Determine the (x, y) coordinate at the center of the cell enclosing the given text.  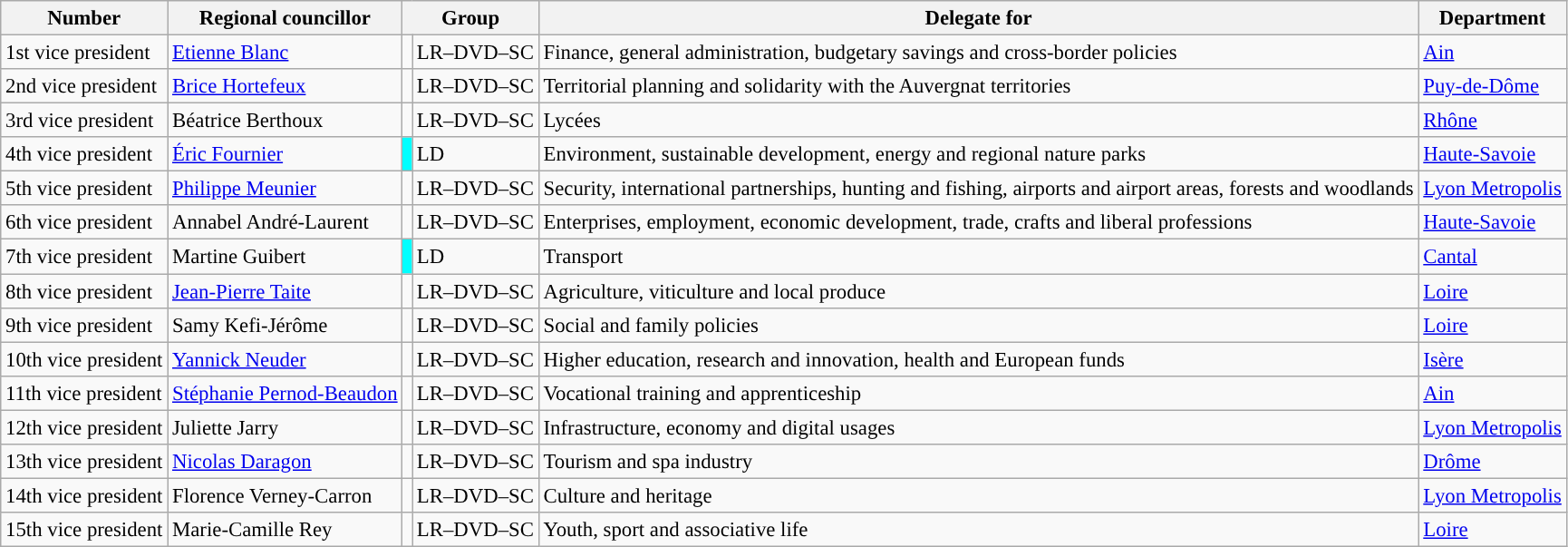
Béatrice Berthoux (285, 121)
Group (470, 18)
7th vice president (84, 257)
Youth, sport and associative life (979, 530)
Lycées (979, 121)
Agriculture, viticulture and local produce (979, 291)
Marie-Camille Rey (285, 530)
Philippe Meunier (285, 189)
8th vice president (84, 291)
Brice Hortefeux (285, 86)
Puy-de-Dôme (1492, 86)
Delegate for (979, 18)
11th vice president (84, 393)
Security, international partnerships, hunting and fishing, airports and airport areas, forests and woodlands (979, 189)
2nd vice president (84, 86)
12th vice president (84, 427)
Éric Fournier (285, 154)
Culture and heritage (979, 495)
Environment, sustainable development, energy and regional nature parks (979, 154)
Regional councillor (285, 18)
15th vice president (84, 530)
10th vice president (84, 359)
Social and family policies (979, 325)
1st vice president (84, 53)
Territorial planning and solidarity with the Auvergnat territories (979, 86)
13th vice president (84, 462)
Martine Guibert (285, 257)
9th vice president (84, 325)
Cantal (1492, 257)
Department (1492, 18)
Vocational training and apprenticeship (979, 393)
Nicolas Daragon (285, 462)
14th vice president (84, 495)
Finance, general administration, budgetary savings and cross-border policies (979, 53)
Rhône (1492, 121)
Juliette Jarry (285, 427)
Number (84, 18)
6th vice president (84, 222)
Samy Kefi-Jérôme (285, 325)
Jean-Pierre Taite (285, 291)
3rd vice president (84, 121)
Stéphanie Pernod-Beaudon (285, 393)
Florence Verney-Carron (285, 495)
5th vice president (84, 189)
Etienne Blanc (285, 53)
Yannick Neuder (285, 359)
4th vice president (84, 154)
Drôme (1492, 462)
Isère (1492, 359)
Annabel André-Laurent (285, 222)
Enterprises, employment, economic development, trade, crafts and liberal professions (979, 222)
Infrastructure, economy and digital usages (979, 427)
Transport (979, 257)
Higher education, research and innovation, health and European funds (979, 359)
Tourism and spa industry (979, 462)
